Provide the [X, Y] coordinate of the cell's center where the given text is located.  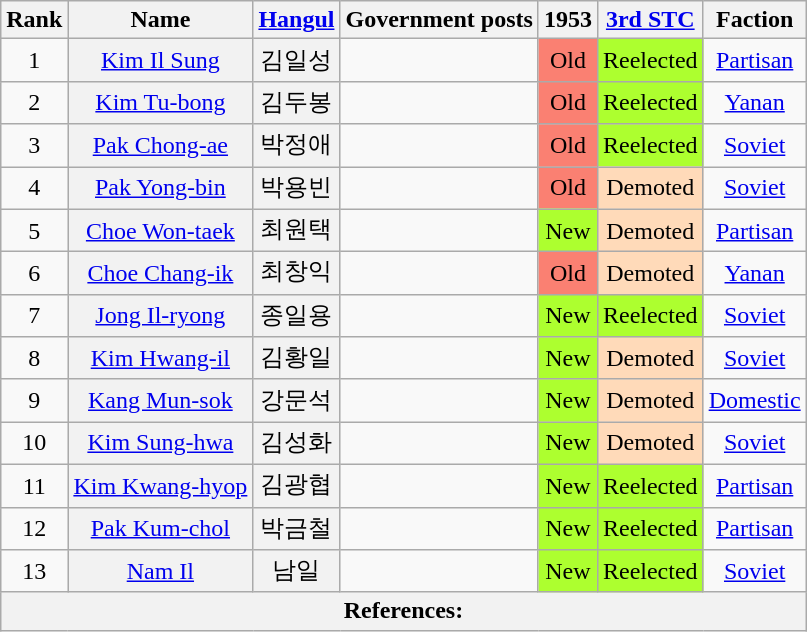
Domestic [754, 400]
강문석 [296, 400]
Name [160, 20]
종일용 [296, 316]
남일 [296, 572]
박용빈 [296, 188]
최창익 [296, 274]
8 [34, 358]
3rd STC [650, 20]
최원택 [296, 230]
1 [34, 60]
1953 [568, 20]
Kim Tu-bong [160, 102]
Kim Il Sung [160, 60]
김일성 [296, 60]
Pak Yong-bin [160, 188]
Choe Chang-ik [160, 274]
2 [34, 102]
12 [34, 528]
김성화 [296, 444]
9 [34, 400]
Pak Chong-ae [160, 146]
Rank [34, 20]
11 [34, 486]
3 [34, 146]
Pak Kum-chol [160, 528]
5 [34, 230]
김황일 [296, 358]
Kim Hwang-il [160, 358]
김광협 [296, 486]
4 [34, 188]
Jong Il-ryong [160, 316]
Kim Kwang-hyop [160, 486]
Kim Sung-hwa [160, 444]
Hangul [296, 20]
김두봉 [296, 102]
7 [34, 316]
박금철 [296, 528]
13 [34, 572]
Nam Il [160, 572]
박정애 [296, 146]
Government posts [439, 20]
10 [34, 444]
Choe Won-taek [160, 230]
6 [34, 274]
Faction [754, 20]
References: [404, 611]
Kang Mun-sok [160, 400]
